Provide the (X, Y) coordinate of the cell's center where the given text is located.  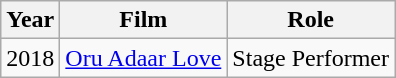
Film (144, 20)
2018 (30, 58)
Role (311, 20)
Year (30, 20)
Stage Performer (311, 58)
Oru Adaar Love (144, 58)
